Identify which cell holds the provided text, then report its (X, Y) central coordinate. 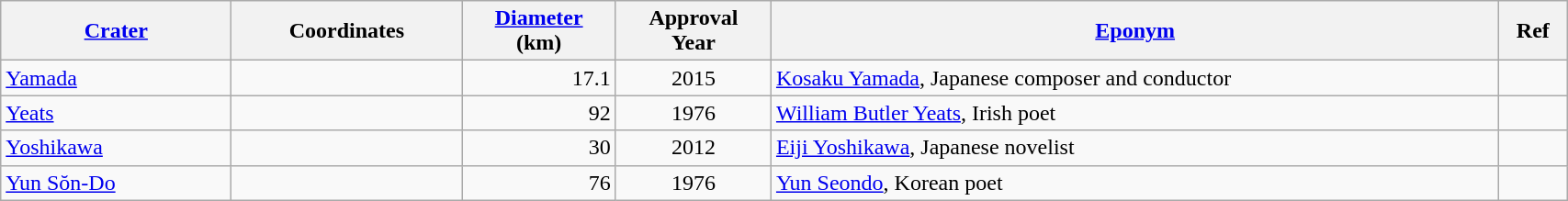
Ref (1533, 31)
17.1 (539, 78)
Yoshikawa (116, 148)
Coordinates (347, 31)
Yeats (116, 113)
2015 (693, 78)
92 (539, 113)
Crater (116, 31)
2012 (693, 148)
30 (539, 148)
Diameter(km) (539, 31)
ApprovalYear (693, 31)
William Butler Yeats, Irish poet (1135, 113)
76 (539, 183)
Eiji Yoshikawa, Japanese novelist (1135, 148)
Yun Sŏn-Do (116, 183)
Yamada (116, 78)
Yun Seondo, Korean poet (1135, 183)
Kosaku Yamada, Japanese composer and conductor (1135, 78)
Eponym (1135, 31)
